For the text-containing cell, return its midpoint in [X, Y] coordinate format. 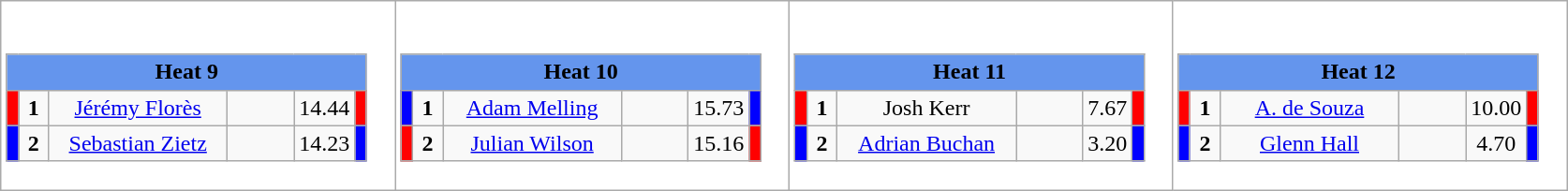
15.16 [719, 143]
Heat 10 [581, 72]
Glenn Hall [1309, 143]
Adam Melling [532, 108]
Julian Wilson [532, 143]
7.67 [1107, 108]
4.70 [1497, 143]
Heat 11 1 Josh Kerr 7.67 2 Adrian Buchan 3.20 [982, 95]
14.44 [324, 108]
3.20 [1107, 143]
14.23 [324, 143]
Heat 12 1 A. de Souza 10.00 2 Glenn Hall 4.70 [1369, 95]
15.73 [719, 108]
Heat 9 [186, 72]
A. de Souza [1309, 108]
Jérémy Florès [139, 108]
Josh Kerr [927, 108]
Sebastian Zietz [139, 143]
Heat 10 1 Adam Melling 15.73 2 Julian Wilson 15.16 [592, 95]
Heat 12 [1358, 72]
10.00 [1497, 108]
Heat 11 [969, 72]
Heat 9 1 Jérémy Florès 14.44 2 Sebastian Zietz 14.23 [199, 95]
Adrian Buchan [927, 143]
